Pinpoint the cell where the given text exists, returning its (X, Y) midpoint coordinate. 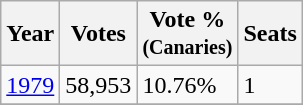
Year (30, 34)
1 (270, 85)
58,953 (98, 85)
1979 (30, 85)
10.76% (188, 85)
Votes (98, 34)
Vote %(Canaries) (188, 34)
Seats (270, 34)
